Return the (X, Y) coordinate for the center point of the cell that contains the specified text.  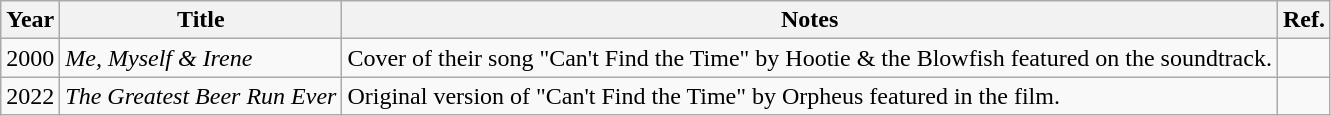
Notes (810, 20)
Original version of "Can't Find the Time" by Orpheus featured in the film. (810, 96)
Ref. (1304, 20)
2000 (30, 58)
2022 (30, 96)
Cover of their song "Can't Find the Time" by Hootie & the Blowfish featured on the soundtrack. (810, 58)
The Greatest Beer Run Ever (201, 96)
Year (30, 20)
Title (201, 20)
Me, Myself & Irene (201, 58)
